Extract the (X, Y) coordinate from the center of the cell holding the provided text.  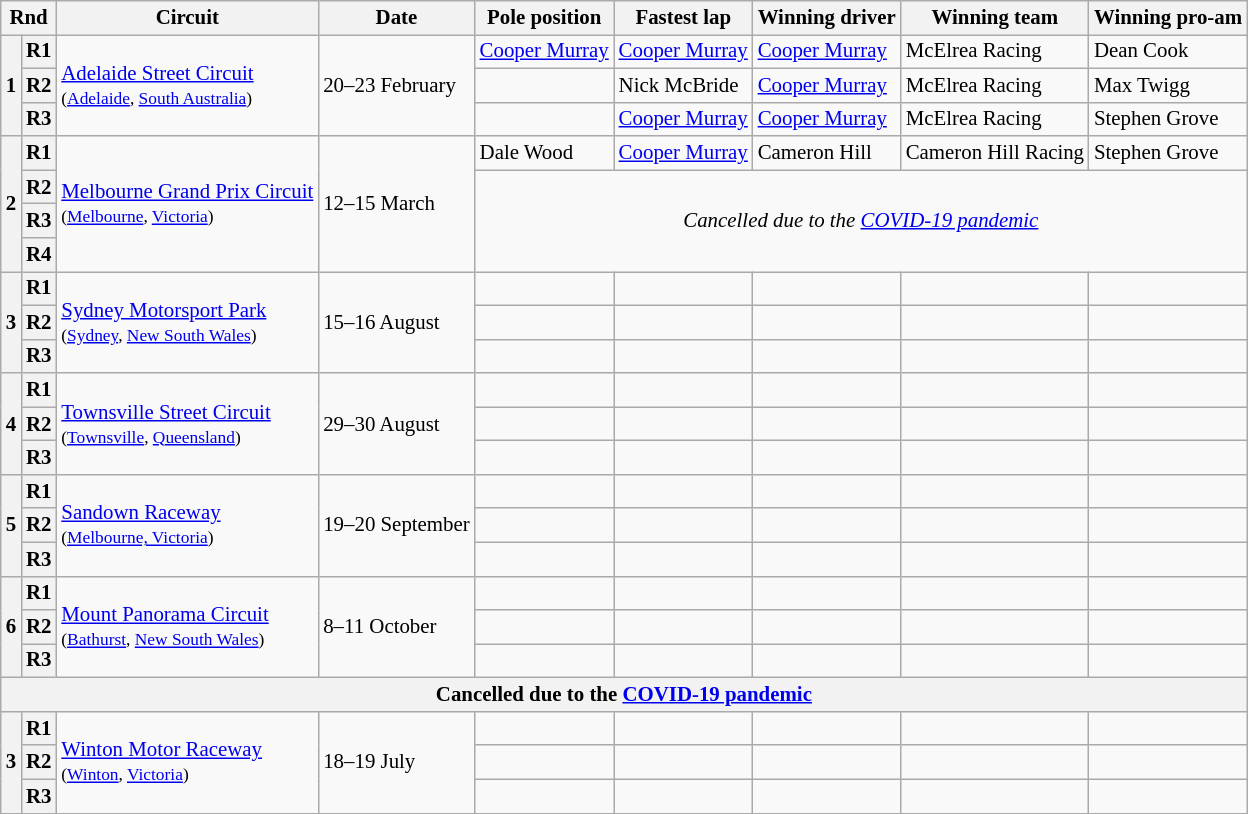
Mount Panorama Circuit(Bathurst, New South Wales) (187, 627)
5 (11, 525)
2 (11, 204)
Rnd (29, 18)
Winton Motor Raceway (Winton, Victoria) (187, 762)
Melbourne Grand Prix Circuit(Melbourne, Victoria) (187, 204)
Nick McBride (684, 85)
Cameron Hill (827, 153)
Winning driver (827, 18)
Sydney Motorsport Park(Sydney, New South Wales) (187, 322)
Townsville Street Circuit(Townsville, Queensland) (187, 424)
8–11 October (396, 627)
Adelaide Street Circuit(Adelaide, South Australia) (187, 85)
Max Twigg (1168, 85)
Pole position (544, 18)
6 (11, 627)
4 (11, 424)
1 (11, 85)
19–20 September (396, 525)
18–19 July (396, 762)
Winning pro-am (1168, 18)
Dale Wood (544, 153)
Date (396, 18)
Winning team (995, 18)
Circuit (187, 18)
R4 (38, 255)
15–16 August (396, 322)
12–15 March (396, 204)
29–30 August (396, 424)
Cameron Hill Racing (995, 153)
Sandown Raceway(Melbourne, Victoria) (187, 525)
Dean Cook (1168, 51)
20–23 February (396, 85)
Fastest lap (684, 18)
